Capture the cell that displays the provided text and extract its (X, Y) central coordinate. 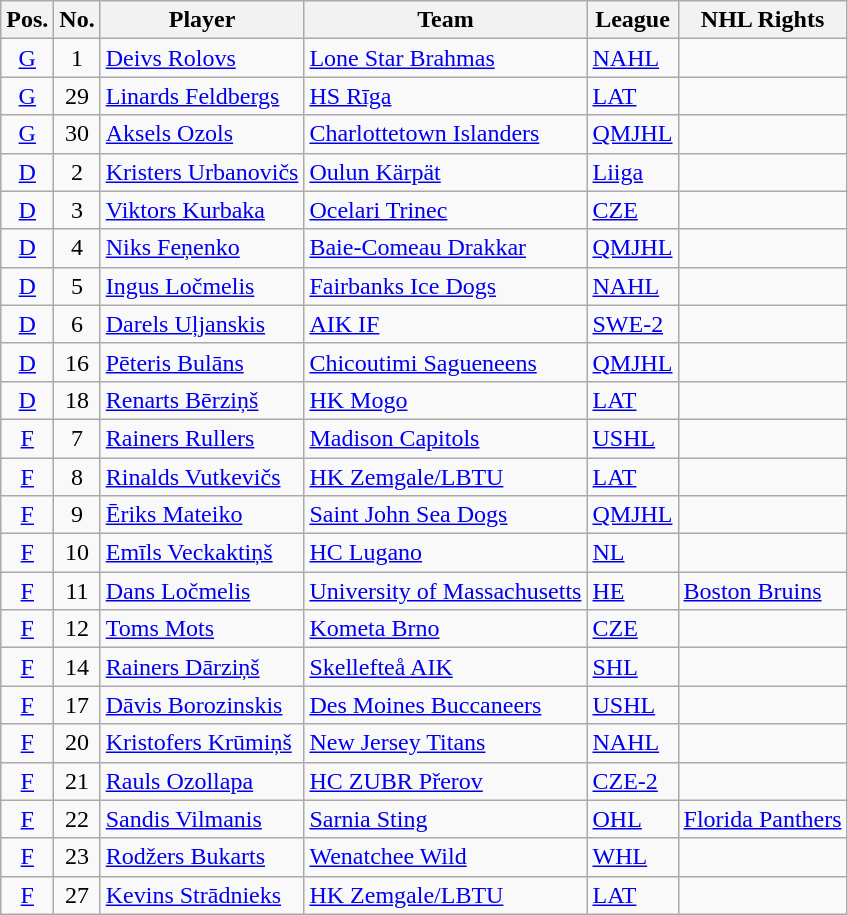
SHL (632, 667)
HE (632, 591)
Kristers Urbanovičs (202, 172)
30 (77, 134)
Kometa Brno (446, 629)
University of Massachusetts (446, 591)
1 (77, 58)
Rainers Rullers (202, 438)
Player (202, 20)
Team (446, 20)
Dāvis Borozinskis (202, 705)
Wenatchee Wild (446, 857)
Renarts Bērziņš (202, 400)
Darels Uļjanskis (202, 324)
Lone Star Brahmas (446, 58)
12 (77, 629)
Oulun Kärpät (446, 172)
3 (77, 210)
4 (77, 248)
Saint John Sea Dogs (446, 515)
HS Rīga (446, 96)
2 (77, 172)
Ēriks Mateiko (202, 515)
WHL (632, 857)
League (632, 20)
Liiga (632, 172)
Skellefteå AIK (446, 667)
Chicoutimi Sagueneens (446, 362)
CZE-2 (632, 781)
Toms Mots (202, 629)
5 (77, 286)
14 (77, 667)
Pēteris Bulāns (202, 362)
Sarnia Sting (446, 819)
Dans Ločmelis (202, 591)
Emīls Veckaktiņš (202, 553)
Fairbanks Ice Dogs (446, 286)
Florida Panthers (762, 819)
22 (77, 819)
HK Mogo (446, 400)
23 (77, 857)
Sandis Vilmanis (202, 819)
20 (77, 743)
Ocelari Trinec (446, 210)
29 (77, 96)
Baie-Comeau Drakkar (446, 248)
10 (77, 553)
Kevins Strādnieks (202, 895)
AIK IF (446, 324)
Viktors Kurbaka (202, 210)
NHL Rights (762, 20)
NL (632, 553)
Ingus Ločmelis (202, 286)
Rainers Dārziņš (202, 667)
8 (77, 477)
Linards Feldbergs (202, 96)
Madison Capitols (446, 438)
16 (77, 362)
OHL (632, 819)
Kristofers Krūmiņš (202, 743)
Aksels Ozols (202, 134)
HC ZUBR Přerov (446, 781)
HC Lugano (446, 553)
27 (77, 895)
Rinalds Vutkevičs (202, 477)
Rauls Ozollapa (202, 781)
Deivs Rolovs (202, 58)
17 (77, 705)
21 (77, 781)
6 (77, 324)
Pos. (28, 20)
No. (77, 20)
Rodžers Bukarts (202, 857)
Des Moines Buccaneers (446, 705)
Charlottetown Islanders (446, 134)
18 (77, 400)
7 (77, 438)
Boston Bruins (762, 591)
SWE-2 (632, 324)
9 (77, 515)
11 (77, 591)
New Jersey Titans (446, 743)
Niks Feņenko (202, 248)
